Return the [x, y] coordinate for the center point of the cell that contains the specified text.  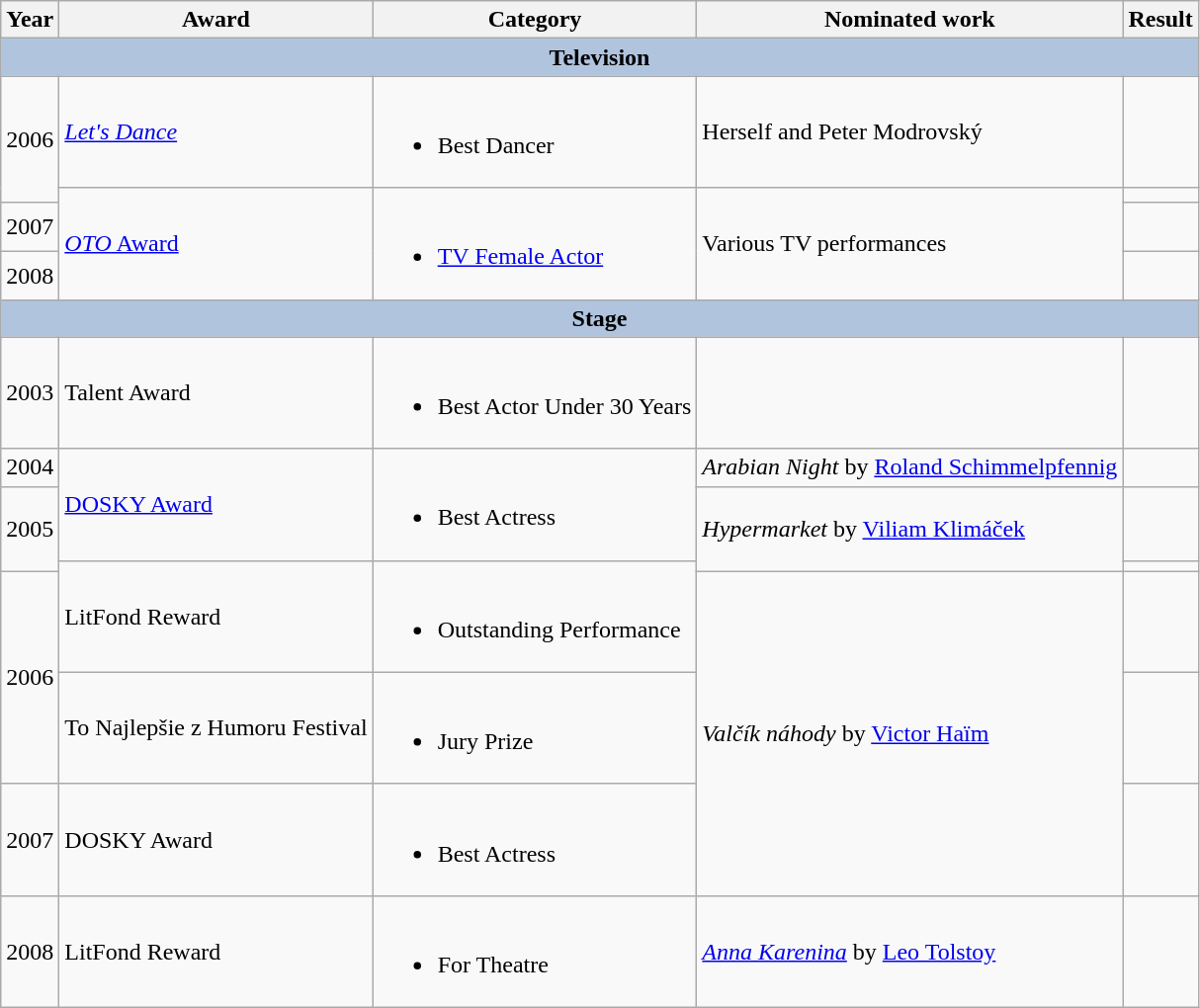
Category [535, 20]
Arabian Night by Roland Schimmelpfennig [909, 467]
Best Actor Under 30 Years [535, 393]
Valčík náhody by Victor Haïm [909, 733]
To Najlepšie z Humoru Festival [215, 727]
Let's Dance [215, 132]
Stage [600, 318]
2005 [30, 529]
Hypermarket by Viliam Klimáček [909, 529]
Best Dancer [535, 132]
Television [600, 57]
Various TV performances [909, 243]
2003 [30, 393]
Anna Karenina by Leo Tolstoy [909, 951]
Award [215, 20]
TV Female Actor [535, 243]
Result [1160, 20]
2004 [30, 467]
Jury Prize [535, 727]
For Theatre [535, 951]
Talent Award [215, 393]
OTO Award [215, 243]
Herself and Peter Modrovský [909, 132]
Outstanding Performance [535, 617]
Nominated work [909, 20]
Year [30, 20]
